Extract the (X, Y) coordinate from the center of the cell holding the provided text.  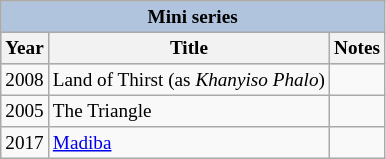
Year (25, 48)
Land of Thirst (as Khanyiso Phalo) (188, 80)
2017 (25, 143)
Madiba (188, 143)
The Triangle (188, 111)
2005 (25, 111)
Mini series (193, 17)
2008 (25, 80)
Title (188, 48)
Notes (358, 48)
